Identify which cell holds the provided text, then report its (x, y) central coordinate. 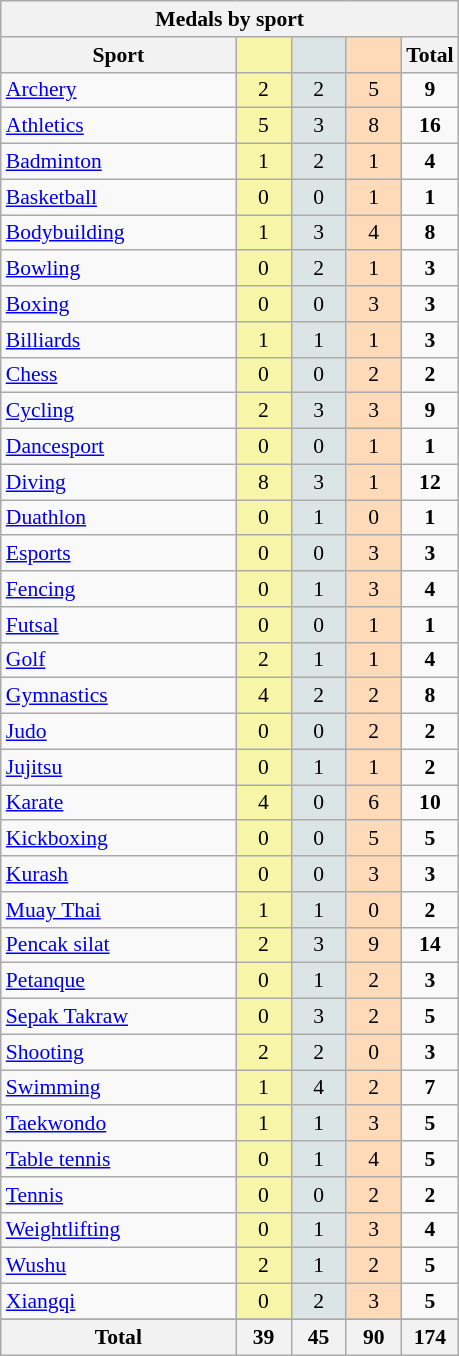
Tennis (118, 1195)
Basketball (118, 197)
Medals by sport (230, 19)
10 (430, 803)
Futsal (118, 625)
Diving (118, 482)
Sepak Takraw (118, 1017)
Kickboxing (118, 839)
Shooting (118, 1052)
Esports (118, 554)
Xiangqi (118, 1302)
Weightlifting (118, 1230)
39 (264, 1337)
Wushu (118, 1266)
45 (318, 1337)
Fencing (118, 589)
14 (430, 945)
Muay Thai (118, 910)
Badminton (118, 162)
Gymnastics (118, 696)
6 (374, 803)
Pencak silat (118, 945)
Chess (118, 375)
Athletics (118, 126)
Bowling (118, 269)
Cycling (118, 411)
Karate (118, 803)
Petanque (118, 981)
Taekwondo (118, 1124)
174 (430, 1337)
Billiards (118, 340)
7 (430, 1088)
16 (430, 126)
Judo (118, 732)
Golf (118, 660)
Swimming (118, 1088)
Jujitsu (118, 767)
90 (374, 1337)
Bodybuilding (118, 233)
Kurash (118, 874)
Archery (118, 90)
Boxing (118, 304)
Table tennis (118, 1159)
Dancesport (118, 447)
Duathlon (118, 518)
12 (430, 482)
Sport (118, 55)
